Capture the cell that displays the provided text and extract its (x, y) central coordinate. 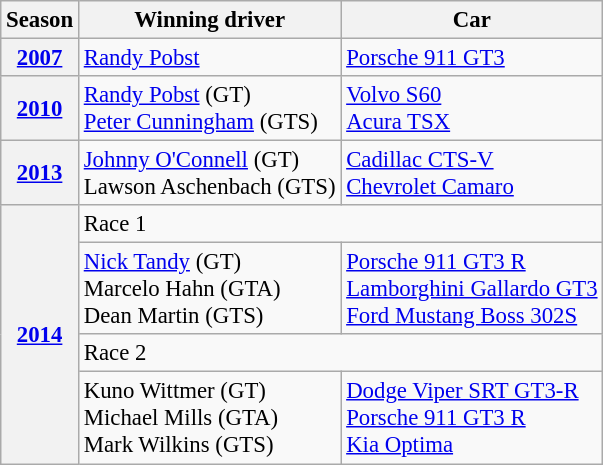
Johnny O'Connell (GT) Lawson Aschenbach (GTS) (209, 174)
Winning driver (209, 20)
Nick Tandy (GT) Marcelo Hahn (GTA) Dean Martin (GTS) (209, 289)
Volvo S60Acura TSX (472, 108)
Cadillac CTS-VChevrolet Camaro (472, 174)
Randy Pobst (209, 58)
Kuno Wittmer (GT) Michael Mills (GTA) Mark Wilkins (GTS) (209, 418)
Porsche 911 GT3 (472, 58)
2014 (40, 334)
2013 (40, 174)
Dodge Viper SRT GT3-RPorsche 911 GT3 RKia Optima (472, 418)
Season (40, 20)
2010 (40, 108)
Race 2 (340, 353)
Race 1 (340, 224)
Porsche 911 GT3 RLamborghini Gallardo GT3Ford Mustang Boss 302S (472, 289)
Car (472, 20)
Randy Pobst (GT) Peter Cunningham (GTS) (209, 108)
2007 (40, 58)
